For the text-containing cell, return its midpoint in (x, y) coordinate format. 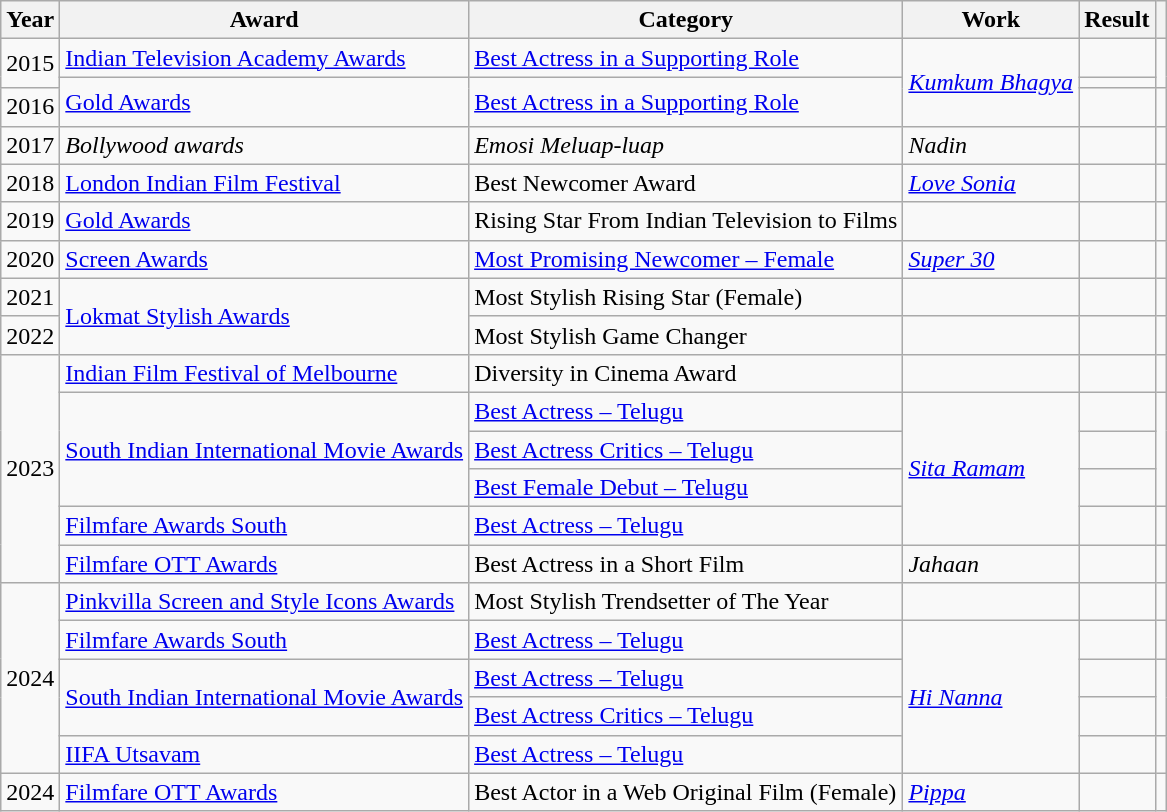
Nadin (991, 145)
London Indian Film Festival (264, 183)
Best Female Debut – Telugu (686, 488)
Most Stylish Rising Star (Female) (686, 297)
Best Actress in a Short Film (686, 564)
Indian Television Academy Awards (264, 58)
Year (30, 20)
Best Newcomer Award (686, 183)
2020 (30, 259)
IIFA Utsavam (264, 754)
2018 (30, 183)
Best Actor in a Web Original Film (Female) (686, 792)
Kumkum Bhagya (991, 82)
Most Stylish Game Changer (686, 335)
Rising Star From Indian Television to Films (686, 221)
Work (991, 20)
2016 (30, 107)
Indian Film Festival of Melbourne (264, 373)
Lokmat Stylish Awards (264, 316)
Emosi Meluap-luap (686, 145)
2021 (30, 297)
2017 (30, 145)
Pippa (991, 792)
2022 (30, 335)
Most Stylish Trendsetter of The Year (686, 602)
Hi Nanna (991, 697)
2023 (30, 468)
Screen Awards (264, 259)
Jahaan (991, 564)
Bollywood awards (264, 145)
Diversity in Cinema Award (686, 373)
Result (1117, 20)
Super 30 (991, 259)
Award (264, 20)
2019 (30, 221)
Most Promising Newcomer – Female (686, 259)
Pinkvilla Screen and Style Icons Awards (264, 602)
2015 (30, 64)
Sita Ramam (991, 468)
Category (686, 20)
Love Sonia (991, 183)
